Scan for the cell matching the given text and deliver its (X, Y) coordinate at center. 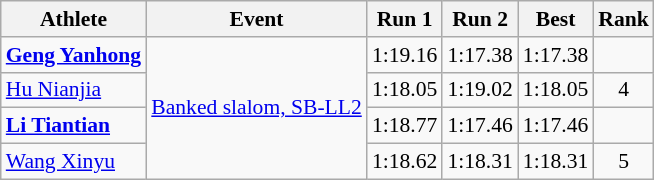
Best (556, 19)
Run 1 (404, 19)
5 (624, 162)
Rank (624, 19)
1:19.02 (480, 90)
1:18.62 (404, 162)
Li Tiantian (74, 126)
4 (624, 90)
Hu Nianjia (74, 90)
Run 2 (480, 19)
Banked slalom, SB-LL2 (256, 108)
Event (256, 19)
1:19.16 (404, 55)
1:18.77 (404, 126)
Wang Xinyu (74, 162)
Athlete (74, 19)
Geng Yanhong (74, 55)
